Return [x, y] of the center of cell containing provided text 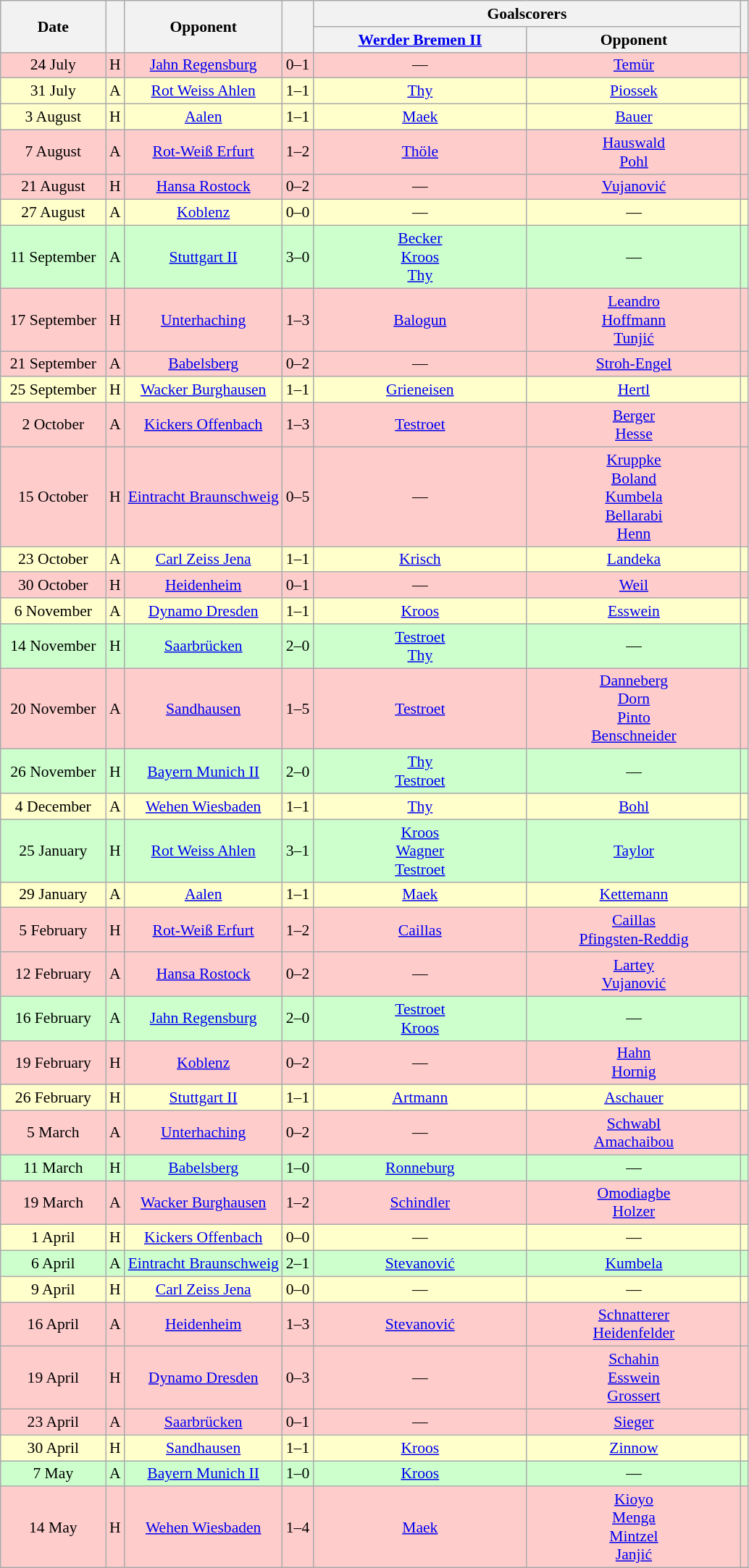
26 February [54, 1098]
Aschauer [633, 1098]
Schwabl Amachaibou [633, 1132]
Lartey Vujanović [633, 974]
30 October [54, 586]
7 August [54, 152]
12 February [54, 974]
Berger Hesse [633, 424]
1–4 [298, 1527]
23 October [54, 560]
Kettemann [633, 895]
2–1 [298, 1264]
Kioyo Menga Mintzel Janjić [633, 1527]
5 March [54, 1132]
Omodiagbe Holzer [633, 1203]
25 September [54, 390]
3–1 [298, 851]
15 October [54, 497]
Thy Testroet [420, 772]
Krisch [420, 560]
Bauer [633, 117]
Weil [633, 586]
16 April [54, 1325]
Balogun [420, 320]
30 April [54, 1448]
19 April [54, 1378]
Artmann [420, 1098]
14 November [54, 646]
Caillas Pfingsten-Reddig [633, 930]
Kumbela [633, 1264]
25 January [54, 851]
29 January [54, 895]
19 March [54, 1203]
Grieneisen [420, 390]
Schahin Esswein Grossert [633, 1378]
1 April [54, 1238]
19 February [54, 1063]
6 April [54, 1264]
Sieger [633, 1422]
Esswein [633, 611]
26 November [54, 772]
Testroet Kroos [420, 1018]
Testroet Thy [420, 646]
Stroh-Engel [633, 364]
Hertl [633, 390]
Leandro Hoffmann Tunjić [633, 320]
Temür [633, 65]
Hahn Hornig [633, 1063]
11 September [54, 258]
1–5 [298, 709]
3–0 [298, 258]
20 November [54, 709]
23 April [54, 1422]
5 February [54, 930]
Ronneburg [420, 1168]
6 November [54, 611]
0–3 [298, 1378]
Goalscorers [527, 14]
Taylor [633, 851]
0–5 [298, 497]
Kruppke Boland Kumbela Bellarabi Henn [633, 497]
17 September [54, 320]
Danneberg Dorn Pinto Benschneider [633, 709]
Schnatterer Heidenfelder [633, 1325]
Werder Bremen II [420, 40]
24 July [54, 65]
2 October [54, 424]
3 August [54, 117]
27 August [54, 213]
31 July [54, 91]
9 April [54, 1289]
21 September [54, 364]
Caillas [420, 930]
Hauswald Pohl [633, 152]
14 May [54, 1527]
7 May [54, 1474]
Kroos Wagner Testroet [420, 851]
Thöle [420, 152]
4 December [54, 806]
Piossek [633, 91]
Date [54, 26]
Landeka [633, 560]
Schindler [420, 1203]
Bohl [633, 806]
Becker Kroos Thy [420, 258]
Zinnow [633, 1448]
16 February [54, 1018]
11 March [54, 1168]
21 August [54, 187]
Vujanović [633, 187]
